Return (X, Y) of the center of cell containing provided text 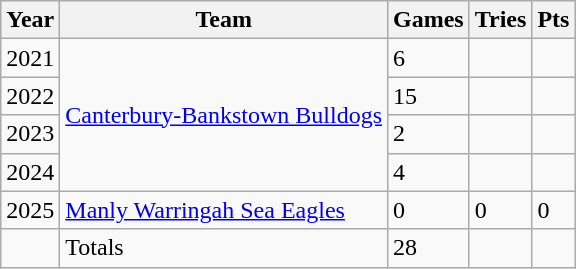
Pts (554, 20)
2025 (30, 210)
Team (224, 20)
Totals (224, 248)
2022 (30, 96)
2021 (30, 58)
15 (429, 96)
Manly Warringah Sea Eagles (224, 210)
2 (429, 134)
6 (429, 58)
2023 (30, 134)
Tries (500, 20)
Canterbury-Bankstown Bulldogs (224, 115)
Games (429, 20)
2024 (30, 172)
4 (429, 172)
28 (429, 248)
Year (30, 20)
